Return (x, y) of the center of cell containing provided text 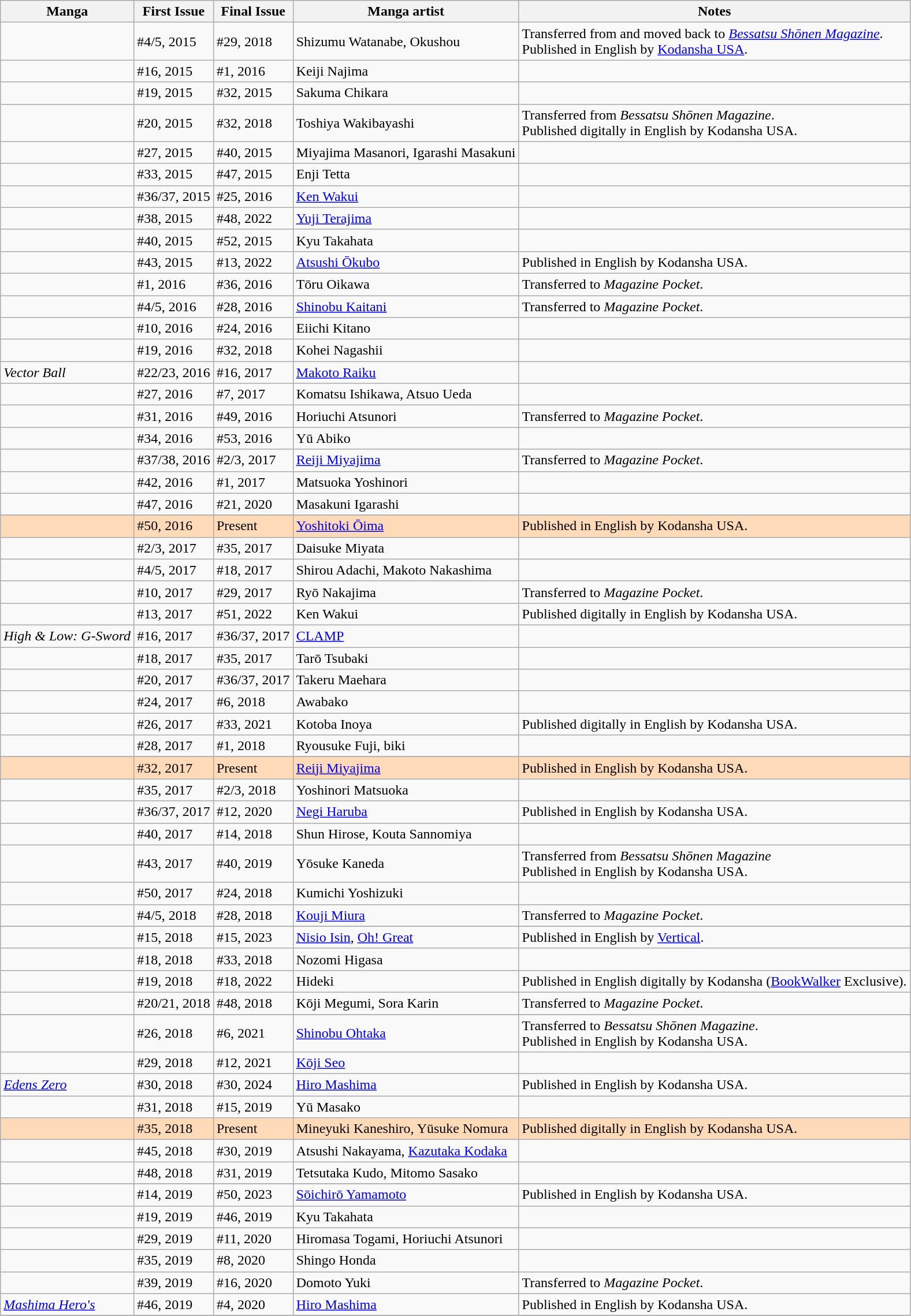
Manga artist (406, 12)
#12, 2021 (253, 1063)
#34, 2016 (174, 438)
#19, 2016 (174, 351)
#4/5, 2018 (174, 915)
#49, 2016 (253, 416)
#12, 2020 (253, 812)
#1, 2018 (253, 746)
Kotoba Inoya (406, 724)
#2/3, 2018 (253, 790)
Final Issue (253, 12)
Transferred from Bessatsu Shōnen Magazine.Published digitally in English by Kodansha USA. (714, 122)
Tetsutaka Kudo, Mitomo Sasako (406, 1173)
#20, 2015 (174, 122)
Enji Tetta (406, 174)
#30, 2024 (253, 1085)
#47, 2016 (174, 504)
#42, 2016 (174, 482)
Kōji Seo (406, 1063)
CLAMP (406, 636)
#39, 2019 (174, 1283)
#15, 2019 (253, 1107)
#28, 2018 (253, 915)
#29, 2019 (174, 1239)
#20/21, 2018 (174, 1003)
Yū Abiko (406, 438)
Shirou Adachi, Makoto Nakashima (406, 570)
#13, 2022 (253, 262)
#43, 2017 (174, 864)
Yoshitoki Ōima (406, 526)
Yoshinori Matsuoka (406, 790)
#28, 2016 (253, 307)
Vector Ball (67, 372)
#40, 2017 (174, 834)
#37/38, 2016 (174, 460)
Mineyuki Kaneshiro, Yūsuke Nomura (406, 1129)
#22/23, 2016 (174, 372)
Miyajima Masanori, Igarashi Masakuni (406, 152)
Negi Haruba (406, 812)
Yuji Terajima (406, 218)
#31, 2019 (253, 1173)
Takeru Maehara (406, 680)
#36/37, 2015 (174, 196)
#27, 2016 (174, 394)
Tōru Oikawa (406, 284)
#30, 2018 (174, 1085)
Hideki (406, 981)
Ryousuke Fuji, biki (406, 746)
#10, 2017 (174, 592)
#35, 2019 (174, 1261)
Sakuma Chikara (406, 93)
#35, 2018 (174, 1129)
Mashima Hero's (67, 1304)
#24, 2016 (253, 329)
#11, 2020 (253, 1239)
#53, 2016 (253, 438)
#50, 2016 (174, 526)
Shingo Honda (406, 1261)
#33, 2021 (253, 724)
Nozomi Higasa (406, 959)
Shinobu Kaitani (406, 307)
#32, 2015 (253, 93)
Domoto Yuki (406, 1283)
#14, 2019 (174, 1195)
Makoto Raiku (406, 372)
#4/5, 2015 (174, 42)
#29, 2017 (253, 592)
Horiuchi Atsunori (406, 416)
#40, 2019 (253, 864)
#36, 2016 (253, 284)
High & Low: G-Sword (67, 636)
Komatsu Ishikawa, Atsuo Ueda (406, 394)
#19, 2018 (174, 981)
#4/5, 2016 (174, 307)
#20, 2017 (174, 680)
#24, 2017 (174, 702)
#16, 2015 (174, 71)
#14, 2018 (253, 834)
Atsushi Nakayama, Kazutaka Kodaka (406, 1151)
Manga (67, 12)
#10, 2016 (174, 329)
Keiji Najima (406, 71)
#7, 2017 (253, 394)
#18, 2018 (174, 959)
Kumichi Yoshizuki (406, 893)
#31, 2018 (174, 1107)
#28, 2017 (174, 746)
#43, 2015 (174, 262)
#4/5, 2017 (174, 570)
Notes (714, 12)
Shizumu Watanabe, Okushou (406, 42)
Transferred from Bessatsu Shōnen MagazinePublished in English by Kodansha USA. (714, 864)
#6, 2021 (253, 1032)
Kouji Miura (406, 915)
Yū Masako (406, 1107)
Transferred from and moved back to Bessatsu Shōnen Magazine.Published in English by Kodansha USA. (714, 42)
#16, 2020 (253, 1283)
#47, 2015 (253, 174)
Daisuke Miyata (406, 548)
#6, 2018 (253, 702)
Masakuni Igarashi (406, 504)
#8, 2020 (253, 1261)
#24, 2018 (253, 893)
#1, 2017 (253, 482)
#15, 2018 (174, 937)
Kohei Nagashii (406, 351)
#45, 2018 (174, 1151)
Shinobu Ohtaka (406, 1032)
#52, 2015 (253, 240)
#19, 2015 (174, 93)
Eiichi Kitano (406, 329)
Hiromasa Togami, Horiuchi Atsunori (406, 1239)
Nisio Isin, Oh! Great (406, 937)
#30, 2019 (253, 1151)
Yōsuke Kaneda (406, 864)
Edens Zero (67, 1085)
#18, 2022 (253, 981)
#21, 2020 (253, 504)
#27, 2015 (174, 152)
#50, 2023 (253, 1195)
Toshiya Wakibayashi (406, 122)
#19, 2019 (174, 1217)
#26, 2017 (174, 724)
Transferred to Bessatsu Shōnen Magazine.Published in English by Kodansha USA. (714, 1032)
#13, 2017 (174, 614)
Atsushi Ōkubo (406, 262)
Matsuoka Yoshinori (406, 482)
Published in English digitally by Kodansha (BookWalker Exclusive). (714, 981)
#25, 2016 (253, 196)
#4, 2020 (253, 1304)
#33, 2018 (253, 959)
Ryō Nakajima (406, 592)
#51, 2022 (253, 614)
First Issue (174, 12)
Published in English by Vertical. (714, 937)
#26, 2018 (174, 1032)
Shun Hirose, Kouta Sannomiya (406, 834)
#50, 2017 (174, 893)
Kōji Megumi, Sora Karin (406, 1003)
#32, 2017 (174, 768)
#31, 2016 (174, 416)
Tarō Tsubaki (406, 658)
#48, 2022 (253, 218)
Sōichirō Yamamoto (406, 1195)
#33, 2015 (174, 174)
#15, 2023 (253, 937)
#38, 2015 (174, 218)
Awabako (406, 702)
